Identify which cell holds the provided text, then report its [x, y] central coordinate. 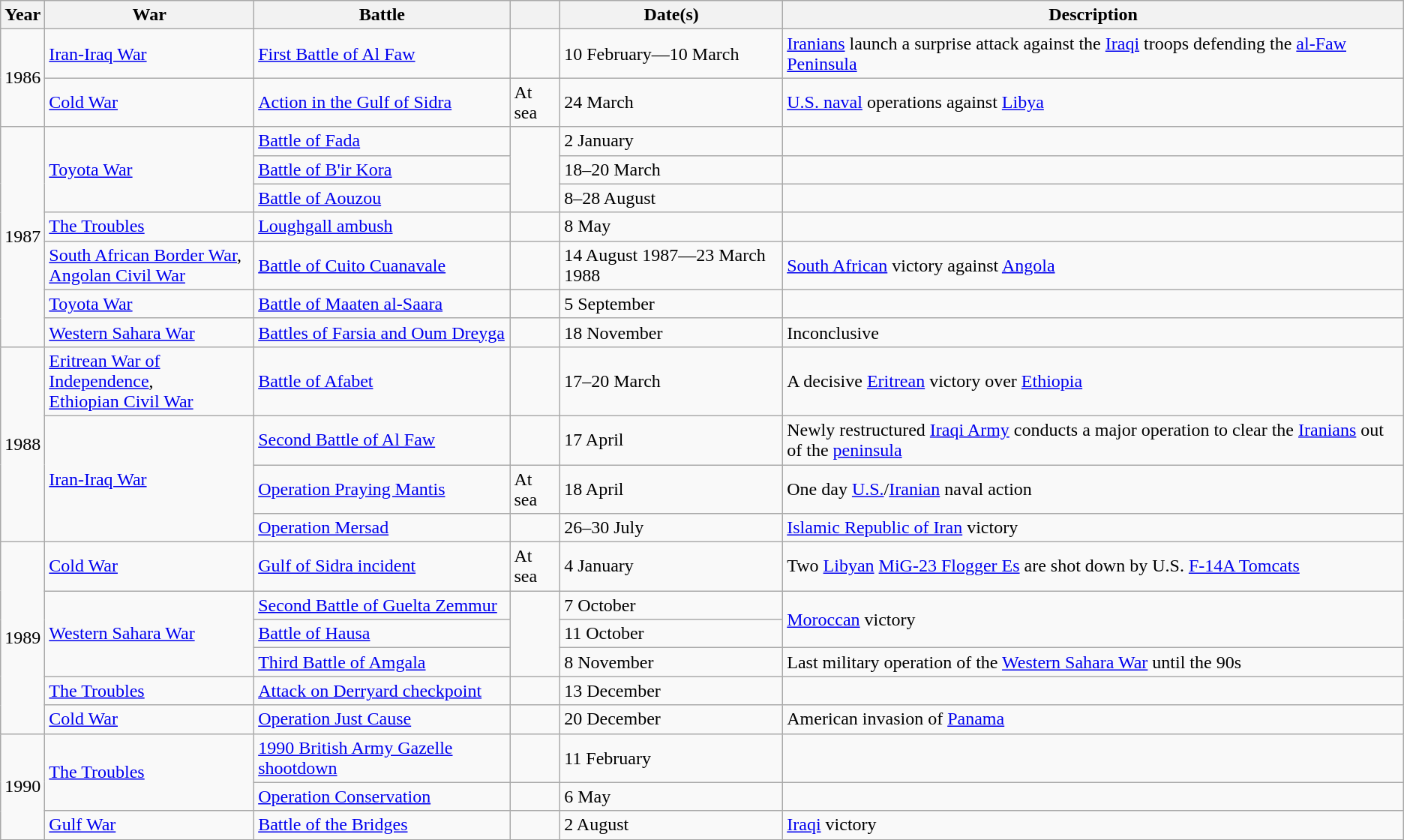
A decisive Eritrean victory over Ethiopia [1093, 381]
Second Battle of Al Faw [382, 439]
Operation Praying Mantis [382, 489]
1986 [22, 78]
Iranians launch a surprise attack against the Iraqi troops defending the al-Faw Peninsula [1093, 54]
Moroccan victory [1093, 619]
Attack on Derryard checkpoint [382, 691]
Battle of Hausa [382, 634]
13 December [672, 691]
Third Battle of Amgala [382, 662]
War [150, 15]
17 April [672, 439]
Date(s) [672, 15]
Operation Mersad [382, 528]
Operation Just Cause [382, 719]
8–28 August [672, 198]
Last military operation of the Western Sahara War until the 90s [1093, 662]
1987 [22, 237]
Gulf of Sidra incident [382, 567]
Gulf War [150, 825]
26–30 July [672, 528]
Battle of Afabet [382, 381]
Loughgall ambush [382, 226]
Two Libyan MiG-23 Flogger Es are shot down by U.S. F-14A Tomcats [1093, 567]
2 January [672, 141]
11 October [672, 634]
South African Border War,Angolan Civil War [150, 265]
Year [22, 15]
First Battle of Al Faw [382, 54]
Battle of B'ir Kora [382, 169]
Battle [382, 15]
American invasion of Panama [1093, 719]
Battle of Maaten al-Saara [382, 304]
Operation Conservation [382, 796]
5 September [672, 304]
17–20 March [672, 381]
8 May [672, 226]
Action in the Gulf of Sidra [382, 102]
South African victory against Angola [1093, 265]
Battle of Fada [382, 141]
24 March [672, 102]
Newly restructured Iraqi Army conducts a major operation to clear the Iranians out of the peninsula [1093, 439]
1990 [22, 786]
Iraqi victory [1093, 825]
Second Battle of Guelta Zemmur [382, 605]
1990 British Army Gazelle shootdown [382, 757]
Description [1093, 15]
1988 [22, 444]
Inconclusive [1093, 332]
Battles of Farsia and Oum Dreyga [382, 332]
Islamic Republic of Iran victory [1093, 528]
Battle of Cuito Cuanavale [382, 265]
18 November [672, 332]
1989 [22, 637]
8 November [672, 662]
20 December [672, 719]
U.S. naval operations against Libya [1093, 102]
One day U.S./Iranian naval action [1093, 489]
Battle of the Bridges [382, 825]
18–20 March [672, 169]
Battle of Aouzou [382, 198]
14 August 1987—23 March 1988 [672, 265]
10 February—10 March [672, 54]
7 October [672, 605]
4 January [672, 567]
2 August [672, 825]
11 February [672, 757]
6 May [672, 796]
Eritrean War of Independence,Ethiopian Civil War [150, 381]
18 April [672, 489]
